Output the (X, Y) coordinate of the center of the cell containing the given text.  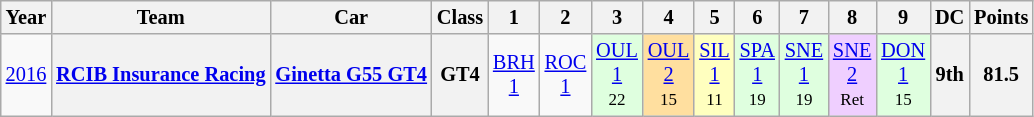
9 (903, 17)
DON115 (903, 75)
Ginetta G55 GT4 (350, 75)
SPA119 (758, 75)
ROC1 (566, 75)
4 (669, 17)
OUL215 (669, 75)
BRH1 (514, 75)
SNE119 (804, 75)
Points (1001, 17)
8 (852, 17)
Car (350, 17)
81.5 (1001, 75)
RCIB Insurance Racing (160, 75)
DC (950, 17)
9th (950, 75)
3 (617, 17)
7 (804, 17)
Class (460, 17)
1 (514, 17)
Team (160, 17)
SIL111 (714, 75)
Year (26, 17)
2 (566, 17)
OUL122 (617, 75)
SNE2Ret (852, 75)
5 (714, 17)
GT4 (460, 75)
2016 (26, 75)
6 (758, 17)
